From the cell containing the given text, extract its center point as (X, Y) coordinate. 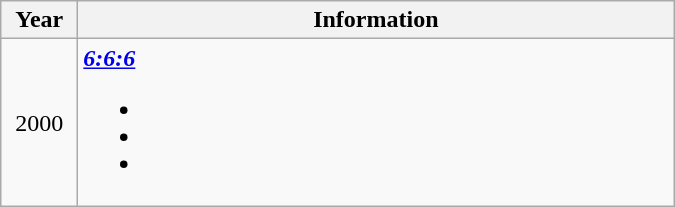
2000 (40, 122)
Information (376, 20)
Year (40, 20)
6:6:6 (376, 122)
